For the text-containing cell, return its midpoint in [x, y] coordinate format. 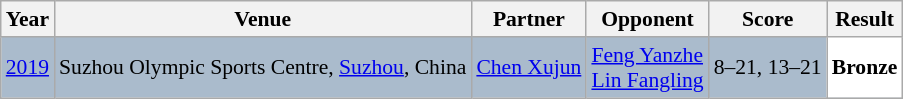
Partner [528, 19]
Suzhou Olympic Sports Centre, Suzhou, China [262, 68]
Feng Yanzhe Lin Fangling [647, 68]
Year [28, 19]
Bronze [865, 68]
Venue [262, 19]
2019 [28, 68]
Score [768, 19]
Result [865, 19]
8–21, 13–21 [768, 68]
Chen Xujun [528, 68]
Opponent [647, 19]
